Locate the cell with the specified text and output its (x, y) center coordinate. 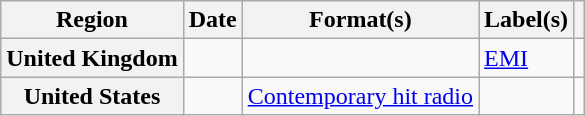
Region (92, 20)
Contemporary hit radio (360, 96)
United Kingdom (92, 58)
Date (212, 20)
EMI (526, 58)
Format(s) (360, 20)
United States (92, 96)
Label(s) (526, 20)
